Capture the cell that displays the provided text and extract its (x, y) central coordinate. 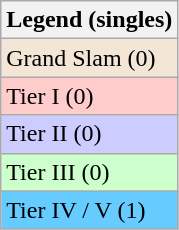
Tier IV / V (1) (90, 210)
Tier I (0) (90, 96)
Grand Slam (0) (90, 58)
Tier III (0) (90, 172)
Legend (singles) (90, 20)
Tier II (0) (90, 134)
